Extract the (X, Y) coordinate from the center of the cell holding the provided text.  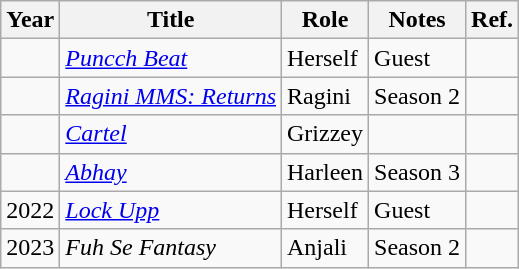
Ref. (492, 20)
2022 (30, 210)
Year (30, 20)
Ragini MMS: Returns (171, 96)
Grizzey (326, 134)
Harleen (326, 172)
Fuh Se Fantasy (171, 248)
2023 (30, 248)
Lock Upp (171, 210)
Abhay (171, 172)
Season 3 (418, 172)
Role (326, 20)
Cartel (171, 134)
Ragini (326, 96)
Anjali (326, 248)
Title (171, 20)
Notes (418, 20)
Puncch Beat (171, 58)
